Locate the cell with the specified text and output its (X, Y) center coordinate. 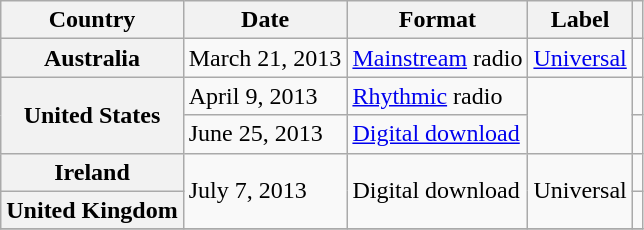
Format (438, 20)
Rhythmic radio (438, 96)
Country (92, 20)
Mainstream radio (438, 58)
April 9, 2013 (265, 96)
Australia (92, 58)
United Kingdom (92, 210)
July 7, 2013 (265, 191)
Label (580, 20)
United States (92, 115)
Ireland (92, 172)
March 21, 2013 (265, 58)
June 25, 2013 (265, 134)
Date (265, 20)
